Detect which cell encompasses the target text, then output its (x, y) center coordinate. 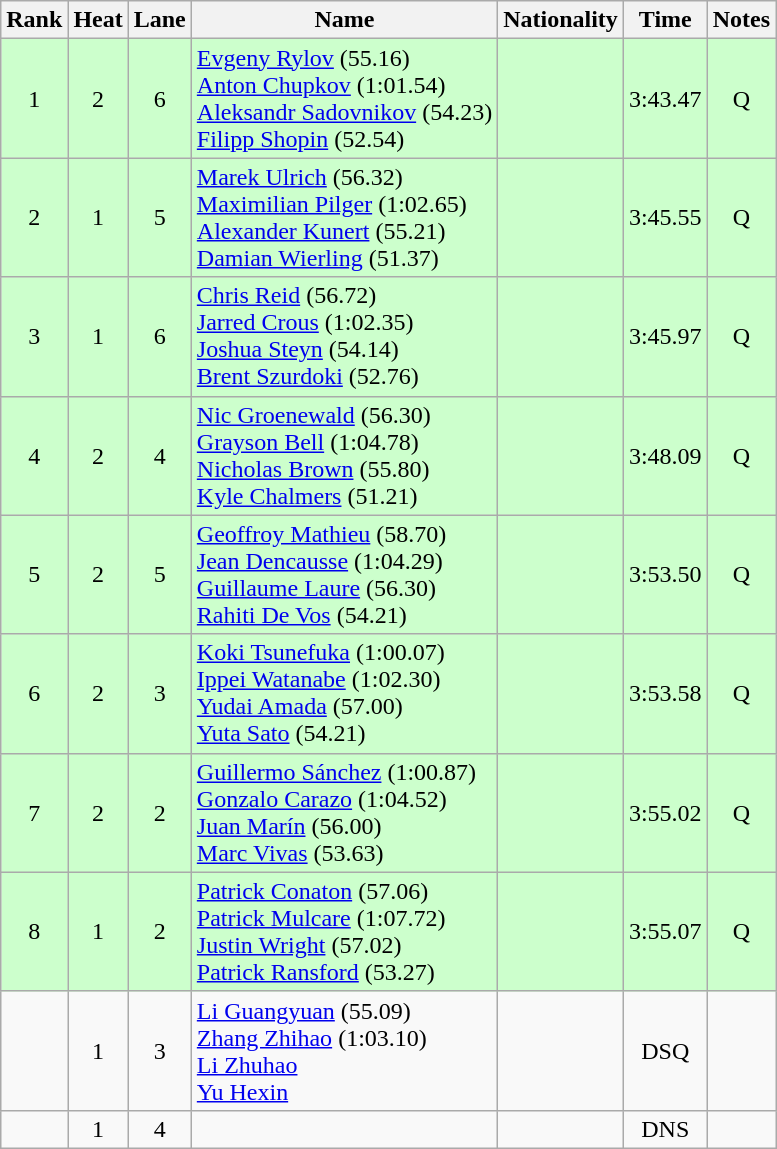
Lane (160, 20)
DSQ (665, 1050)
Guillermo Sánchez (1:00.87)Gonzalo Carazo (1:04.52)Juan Marín (56.00)Marc Vivas (53.63) (344, 812)
3:45.97 (665, 336)
Notes (741, 20)
8 (34, 932)
Heat (98, 20)
Li Guangyuan (55.09)Zhang Zhihao (1:03.10)Li Zhuhao Yu Hexin (344, 1050)
3:53.58 (665, 694)
3:48.09 (665, 456)
Koki Tsunefuka (1:00.07)Ippei Watanabe (1:02.30)Yudai Amada (57.00)Yuta Sato (54.21) (344, 694)
Rank (34, 20)
Name (344, 20)
Geoffroy Mathieu (58.70)Jean Dencausse (1:04.29)Guillaume Laure (56.30)Rahiti De Vos (54.21) (344, 574)
3:53.50 (665, 574)
3:55.07 (665, 932)
Chris Reid (56.72)Jarred Crous (1:02.35)Joshua Steyn (54.14)Brent Szurdoki (52.76) (344, 336)
3:45.55 (665, 218)
Nationality (561, 20)
Evgeny Rylov (55.16)Anton Chupkov (1:01.54)Aleksandr Sadovnikov (54.23)Filipp Shopin (52.54) (344, 98)
Marek Ulrich (56.32)Maximilian Pilger (1:02.65)Alexander Kunert (55.21)Damian Wierling (51.37) (344, 218)
Nic Groenewald (56.30)Grayson Bell (1:04.78)Nicholas Brown (55.80)Kyle Chalmers (51.21) (344, 456)
7 (34, 812)
Time (665, 20)
3:43.47 (665, 98)
3:55.02 (665, 812)
Patrick Conaton (57.06)Patrick Mulcare (1:07.72)Justin Wright (57.02)Patrick Ransford (53.27) (344, 932)
DNS (665, 1129)
